Detect which cell encompasses the target text, then output its (x, y) center coordinate. 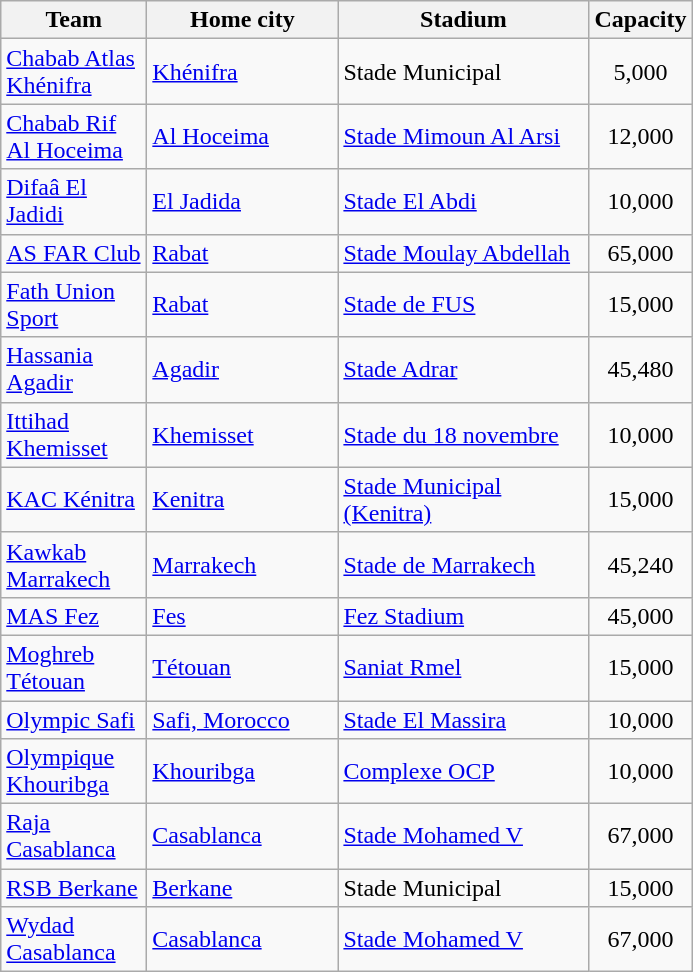
Stade El Massira (464, 719)
12,000 (640, 136)
5,000 (640, 72)
Raja Casablanca (74, 836)
MAS Fez (74, 616)
Difaâ El Jadidi (74, 202)
45,240 (640, 564)
El Jadida (242, 202)
Chabab Rif Al Hoceima (74, 136)
Stade du 18 novembre (464, 434)
Fez Stadium (464, 616)
Stade Adrar (464, 370)
Complexe OCP (464, 772)
Khénifra (242, 72)
Marrakech (242, 564)
45,000 (640, 616)
Saniat Rmel (464, 668)
Tétouan (242, 668)
45,480 (640, 370)
Olympic Safi (74, 719)
Safi, Morocco (242, 719)
Hassania Agadir (74, 370)
Capacity (640, 20)
Ittihad Khemisset (74, 434)
Al Hoceima (242, 136)
Stade Moulay Abdellah (464, 253)
Fath Union Sport (74, 304)
Kawkab Marrakech (74, 564)
Stade de Marrakech (464, 564)
Fes (242, 616)
AS FAR Club (74, 253)
Home city (242, 20)
Moghreb Tétouan (74, 668)
Stade Municipal (Kenitra) (464, 500)
Berkane (242, 888)
Chabab Atlas Khénifra (74, 72)
Stade de FUS (464, 304)
Stadium (464, 20)
Kenitra (242, 500)
Agadir (242, 370)
65,000 (640, 253)
RSB Berkane (74, 888)
Olympique Khouribga (74, 772)
Khemisset (242, 434)
Stade Mimoun Al Arsi (464, 136)
Wydad Casablanca (74, 940)
Khouribga (242, 772)
Stade El Abdi (464, 202)
Team (74, 20)
KAC Kénitra (74, 500)
